Determine the [x, y] coordinate at the center of the cell enclosing the given text.  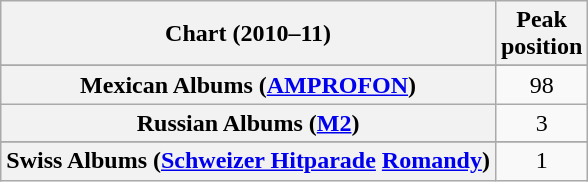
Mexican Albums (AMPROFON) [248, 85]
Chart (2010–11) [248, 34]
Peakposition [541, 34]
1 [541, 161]
3 [541, 123]
Swiss Albums (Schweizer Hitparade Romandy) [248, 161]
Russian Albums (M2) [248, 123]
98 [541, 85]
